Detect which cell encompasses the target text, then output its (x, y) center coordinate. 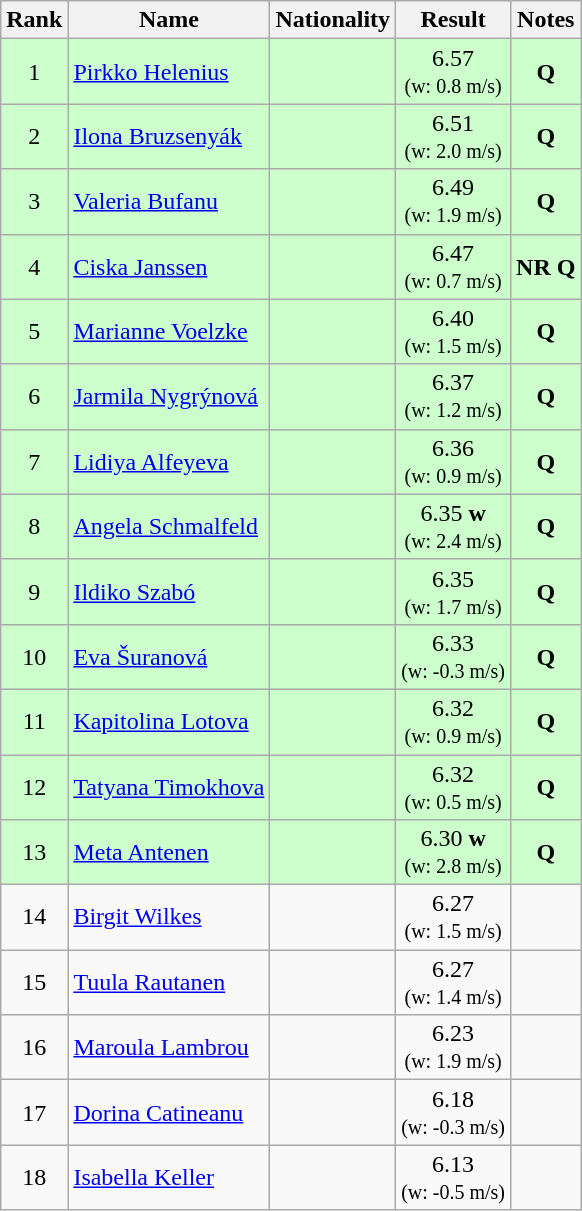
6.35(w: 1.7 m/s) (454, 592)
Marianne Voelzke (169, 332)
6.30 w(w: 2.8 m/s) (454, 852)
6.57(w: 0.8 m/s) (454, 72)
Rank (34, 20)
Tuula Rautanen (169, 982)
Tatyana Timokhova (169, 786)
9 (34, 592)
Notes (546, 20)
7 (34, 462)
Dorina Catineanu (169, 1112)
3 (34, 202)
15 (34, 982)
4 (34, 266)
6.27(w: 1.5 m/s) (454, 918)
6.51(w: 2.0 m/s) (454, 136)
17 (34, 1112)
Name (169, 20)
10 (34, 656)
6.27(w: 1.4 m/s) (454, 982)
Maroula Lambrou (169, 1048)
Lidiya Alfeyeva (169, 462)
14 (34, 918)
Eva Šuranová (169, 656)
6.18(w: -0.3 m/s) (454, 1112)
Result (454, 20)
Ildiko Szabó (169, 592)
Jarmila Nygrýnová (169, 396)
Angela Schmalfeld (169, 526)
Birgit Wilkes (169, 918)
5 (34, 332)
6.33(w: -0.3 m/s) (454, 656)
6.40(w: 1.5 m/s) (454, 332)
2 (34, 136)
Isabella Keller (169, 1178)
11 (34, 722)
6.13(w: -0.5 m/s) (454, 1178)
6 (34, 396)
NR Q (546, 266)
6.32(w: 0.9 m/s) (454, 722)
Valeria Bufanu (169, 202)
Meta Antenen (169, 852)
13 (34, 852)
Ciska Janssen (169, 266)
6.49(w: 1.9 m/s) (454, 202)
Kapitolina Lotova (169, 722)
6.35 w(w: 2.4 m/s) (454, 526)
12 (34, 786)
6.47(w: 0.7 m/s) (454, 266)
Ilona Bruzsenyák (169, 136)
16 (34, 1048)
8 (34, 526)
6.37(w: 1.2 m/s) (454, 396)
6.23(w: 1.9 m/s) (454, 1048)
Nationality (333, 20)
6.32(w: 0.5 m/s) (454, 786)
1 (34, 72)
6.36(w: 0.9 m/s) (454, 462)
Pirkko Helenius (169, 72)
18 (34, 1178)
